Capture the cell that displays the provided text and extract its [x, y] central coordinate. 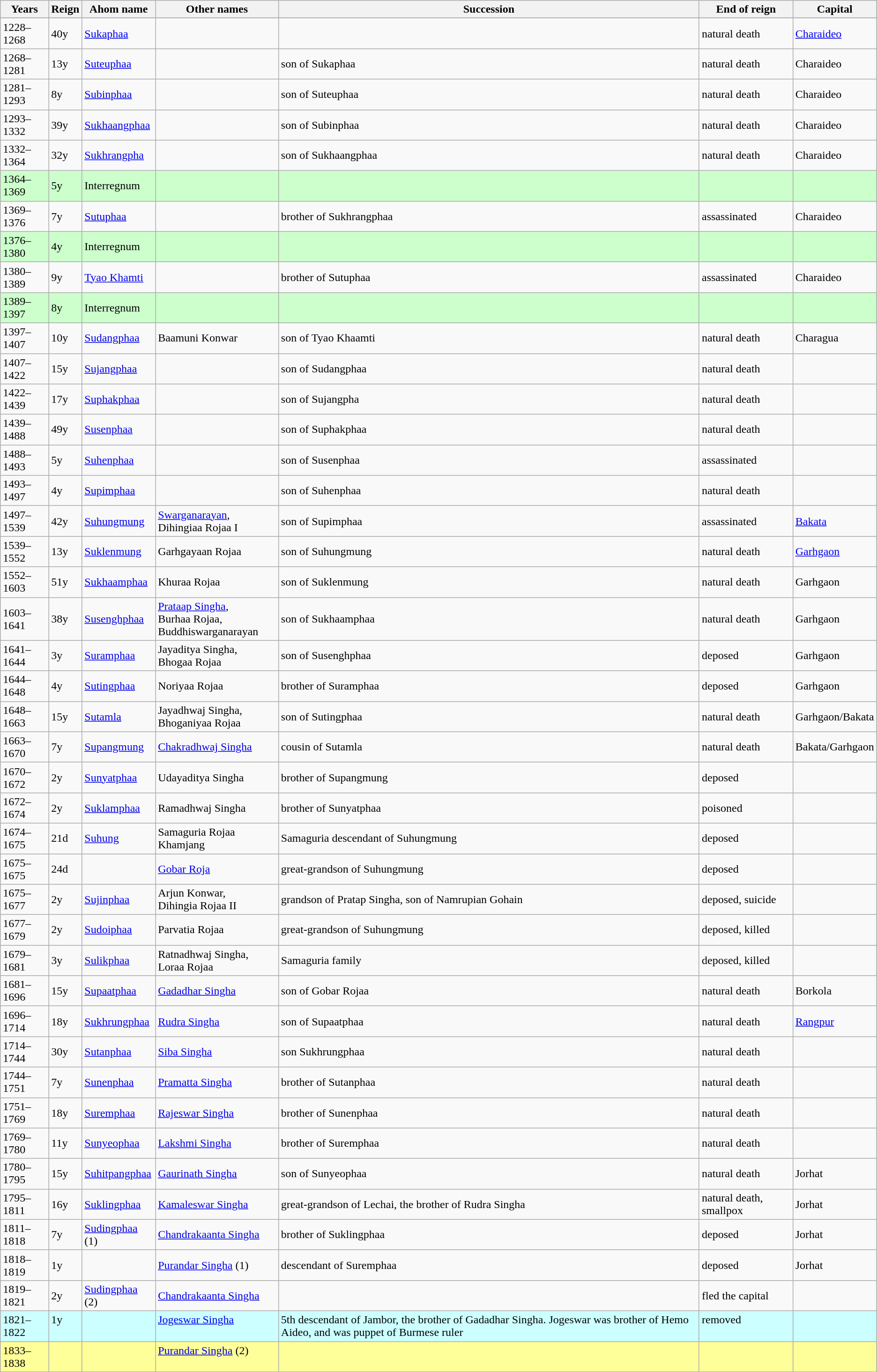
Suhenphaa [119, 460]
Sukhaamphaa [119, 582]
1268–1281 [24, 64]
40y [66, 34]
Succession [489, 9]
1675–1675 [24, 868]
Suklenmung [119, 552]
32y [66, 156]
Sutingphaa [119, 686]
1488–1493 [24, 460]
Rudra Singha [217, 1021]
Noriyaa Rojaa [217, 686]
42y [66, 521]
1641–1644 [24, 656]
Purandar Singha (1) [217, 1265]
51y [66, 582]
1644–1648 [24, 686]
1819–1821 [24, 1296]
son of Suphakphaa [489, 430]
Sunyeophaa [119, 1143]
son of Sudangphaa [489, 368]
Sujangphaa [119, 368]
son of Gobar Rojaa [489, 991]
descendant of Suremphaa [489, 1265]
son of Suteuphaa [489, 95]
1422–1439 [24, 399]
son of Tyao Khaamti [489, 338]
Samaguria Rojaa Khamjang [217, 838]
1679–1681 [24, 960]
brother of Suramphaa [489, 686]
Sunyatphaa [119, 778]
Chakradhwaj Singha [217, 747]
Arjun Konwar, Dihingia Rojaa II [217, 899]
son of Sujangpha [489, 399]
1795–1811 [24, 1204]
1821–1822 [24, 1326]
Rangpur [835, 1021]
24d [66, 868]
son of Suklenmung [489, 582]
Gadadhar Singha [217, 991]
1293–1332 [24, 125]
1818–1819 [24, 1265]
deposed, suicide [746, 899]
Sulikphaa [119, 960]
1380–1389 [24, 277]
5th descendant of Jambor, the brother of Gadadhar Singha. Jogeswar was brother of Hemo Aideo, and was puppet of Burmese ruler [489, 1326]
son of Supaatphaa [489, 1021]
son of Susenphaa [489, 460]
Borkola [835, 991]
End of reign [746, 9]
Charagua [835, 338]
1389–1397 [24, 307]
Sutamla [119, 717]
brother of Sutuphaa [489, 277]
1744–1751 [24, 1082]
Jayaditya Singha, Bhogaa Rojaa [217, 656]
removed [746, 1326]
1552–1603 [24, 582]
Susenghphaa [119, 619]
1407–1422 [24, 368]
10y [66, 338]
Subinphaa [119, 95]
Baamuni Konwar [217, 338]
1769–1780 [24, 1143]
Reign [66, 9]
brother of Suremphaa [489, 1143]
Sutanphaa [119, 1052]
1677–1679 [24, 930]
son of Suhungmung [489, 552]
1364–1369 [24, 185]
son of Supimphaa [489, 521]
brother of Sunyatphaa [489, 808]
1376–1380 [24, 246]
1332–1364 [24, 156]
natural death, smallpox [746, 1204]
49y [66, 430]
Bakata [835, 521]
brother of Suklingphaa [489, 1235]
Samaguria descendant of Suhungmung [489, 838]
Ramadhwaj Singha [217, 808]
Sunenphaa [119, 1082]
1663–1670 [24, 747]
son of Sukhaamphaa [489, 619]
1696–1714 [24, 1021]
21d [66, 838]
1675–1677 [24, 899]
1281–1293 [24, 95]
Ratnadhwaj Singha, Loraa Rojaa [217, 960]
Suramphaa [119, 656]
fled the capital [746, 1296]
1648–1663 [24, 717]
Sujinphaa [119, 899]
Kamaleswar Singha [217, 1204]
38y [66, 619]
brother of Sukhrangphaa [489, 216]
30y [66, 1052]
Suklamphaa [119, 808]
Siba Singha [217, 1052]
1681–1696 [24, 991]
Supimphaa [119, 491]
Supaatphaa [119, 991]
Sudoiphaa [119, 930]
1811–1818 [24, 1235]
11y [66, 1143]
son of Susenghphaa [489, 656]
Garhgayaan Rojaa [217, 552]
1780–1795 [24, 1174]
great-grandson of Lechai, the brother of Rudra Singha [489, 1204]
son of Subinphaa [489, 125]
son of Sunyeophaa [489, 1174]
1369–1376 [24, 216]
9y [66, 277]
1670–1672 [24, 778]
16y [66, 1204]
Samaguria family [489, 960]
Pramatta Singha [217, 1082]
Khuraa Rojaa [217, 582]
Sudangphaa [119, 338]
Sukaphaa [119, 34]
Sudingphaa (2) [119, 1296]
son of Sutingphaa [489, 717]
Swarganarayan, Dihingiaa Rojaa I [217, 521]
brother of Supangmung [489, 778]
Purandar Singha (2) [217, 1357]
1439–1488 [24, 430]
Susenphaa [119, 430]
1751–1769 [24, 1113]
Gobar Roja [217, 868]
Rajeswar Singha [217, 1113]
Suhitpangphaa [119, 1174]
1228–1268 [24, 34]
39y [66, 125]
Suhungmung [119, 521]
son Sukhrungphaa [489, 1052]
Ahom name [119, 9]
grandson of Pratap Singha, son of Namrupian Gohain [489, 899]
Jayadhwaj Singha, Bhoganiyaa Rojaa [217, 717]
brother of Sutanphaa [489, 1082]
Parvatia Rojaa [217, 930]
1672–1674 [24, 808]
Supangmung [119, 747]
Years [24, 9]
1397–1407 [24, 338]
cousin of Sutamla [489, 747]
son of Suhenphaa [489, 491]
1497–1539 [24, 521]
Suhung [119, 838]
Udayaditya Singha [217, 778]
poisoned [746, 808]
Sukhrangpha [119, 156]
Suteuphaa [119, 64]
Lakshmi Singha [217, 1143]
1539–1552 [24, 552]
1674–1675 [24, 838]
1833–1838 [24, 1357]
Prataap Singha, Burhaa Rojaa, Buddhiswarganarayan [217, 619]
Sukhaangphaa [119, 125]
Suremphaa [119, 1113]
Bakata/Garhgaon [835, 747]
Gaurinath Singha [217, 1174]
1493–1497 [24, 491]
17y [66, 399]
Sukhrungphaa [119, 1021]
Suphakphaa [119, 399]
Suklingphaa [119, 1204]
Other names [217, 9]
Jogeswar Singha [217, 1326]
son of Sukhaangphaa [489, 156]
1714–1744 [24, 1052]
Sutuphaa [119, 216]
Capital [835, 9]
brother of Sunenphaa [489, 1113]
son of Sukaphaa [489, 64]
Tyao Khamti [119, 277]
1603–1641 [24, 619]
Garhgaon/Bakata [835, 717]
Sudingphaa (1) [119, 1235]
